Identify which cell holds the provided text, then report its [x, y] central coordinate. 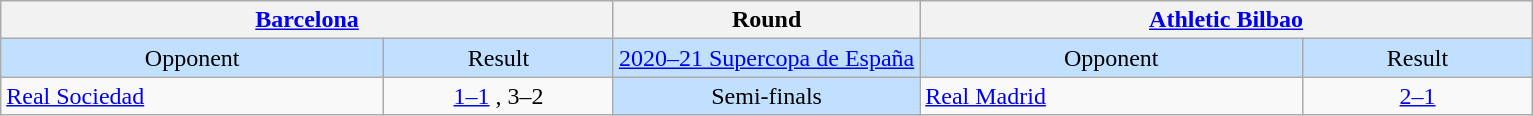
Semi-finals [766, 96]
Barcelona [308, 20]
2020–21 Supercopa de España [766, 58]
2–1 [1418, 96]
1–1 , 3–2 [499, 96]
Round [766, 20]
Athletic Bilbao [1226, 20]
Real Madrid [1112, 96]
Real Sociedad [192, 96]
